Determine the (X, Y) coordinate at the center of the cell enclosing the given text.  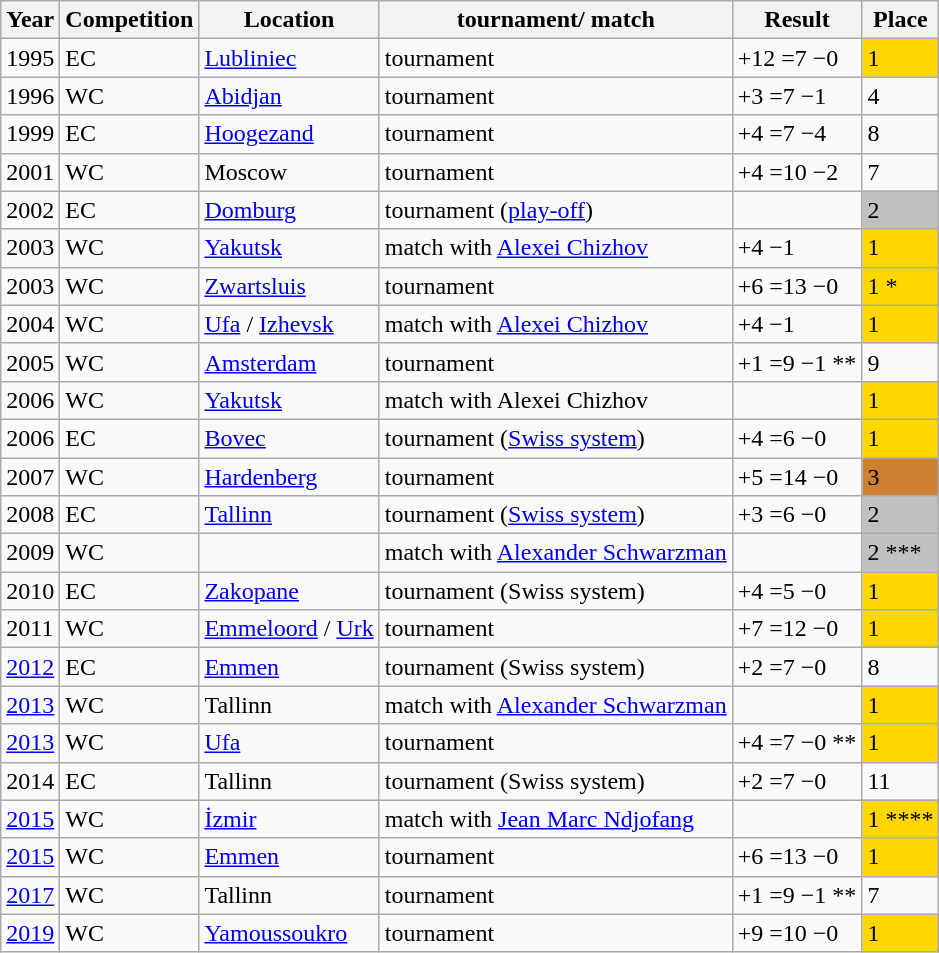
4 (900, 96)
+4 =5 −0 (797, 591)
Domburg (289, 210)
2009 (30, 553)
9 (900, 362)
+4 =7 −0 ** (797, 743)
+4 =7 −4 (797, 134)
2008 (30, 515)
+9 =10 −0 (797, 933)
2017 (30, 895)
2014 (30, 781)
tournament/ match (556, 20)
1 * (900, 286)
3 (900, 477)
+3 =6 −0 (797, 515)
Location (289, 20)
+4 =6 −0 (797, 438)
Result (797, 20)
+4 =10 −2 (797, 172)
+7 =12 −0 (797, 629)
2002 (30, 210)
2019 (30, 933)
1995 (30, 58)
Lubliniec (289, 58)
Moscow (289, 172)
+3 =7 −1 (797, 96)
Yamoussoukro (289, 933)
2004 (30, 324)
Abidjan (289, 96)
2007 (30, 477)
2012 (30, 667)
2011 (30, 629)
Ufa (289, 743)
1996 (30, 96)
Zakopane (289, 591)
Hardenberg (289, 477)
2 *** (900, 553)
Bovec (289, 438)
tournament (play-off) (556, 210)
Competition (130, 20)
Year (30, 20)
2010 (30, 591)
+5 =14 −0 (797, 477)
Place (900, 20)
2001 (30, 172)
match with Jean Marc Ndjofang (556, 819)
Zwartsluis (289, 286)
Emmeloord / Urk (289, 629)
Amsterdam (289, 362)
+12 =7 −0 (797, 58)
2005 (30, 362)
1999 (30, 134)
Hoogezand (289, 134)
İzmir (289, 819)
1 **** (900, 819)
11 (900, 781)
Ufa / Izhevsk (289, 324)
